Provide the [x, y] coordinate of the cell's center where the given text is located.  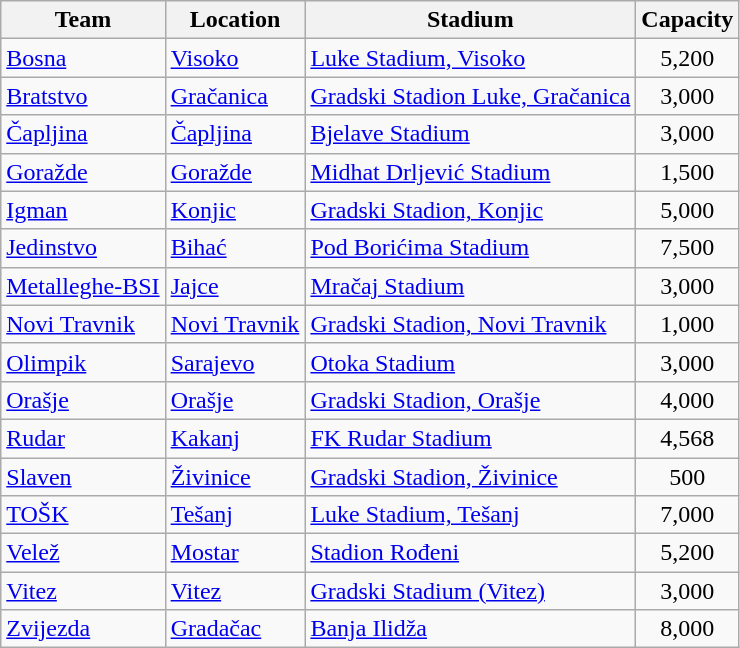
Gračanica [235, 96]
Otoka Stadium [470, 362]
1,500 [688, 172]
Gradski Stadion, Orašje [470, 400]
7,500 [688, 248]
Team [83, 20]
Location [235, 20]
Mračaj Stadium [470, 286]
Sarajevo [235, 362]
TOŠK [83, 515]
Gradski Stadion, Novi Travnik [470, 324]
Jajce [235, 286]
5,000 [688, 210]
Rudar [83, 438]
Banja Ilidža [470, 629]
Gradski Stadion Luke, Gračanica [470, 96]
Capacity [688, 20]
Velež [83, 553]
Bosna [83, 58]
4,000 [688, 400]
Živinice [235, 477]
Pod Borićima Stadium [470, 248]
Bratstvo [83, 96]
Midhat Drljević Stadium [470, 172]
Visoko [235, 58]
Tešanj [235, 515]
Gradski Stadion, Konjic [470, 210]
4,568 [688, 438]
Mostar [235, 553]
Luke Stadium, Tešanj [470, 515]
Igman [83, 210]
Stadium [470, 20]
Gradski Stadion, Živinice [470, 477]
Slaven [83, 477]
Metalleghe-BSI [83, 286]
Stadion Rođeni [470, 553]
FK Rudar Stadium [470, 438]
500 [688, 477]
7,000 [688, 515]
Kakanj [235, 438]
8,000 [688, 629]
Gradačac [235, 629]
Zvijezda [83, 629]
Konjic [235, 210]
Jedinstvo [83, 248]
Bjelave Stadium [470, 134]
1,000 [688, 324]
Bihać [235, 248]
Olimpik [83, 362]
Gradski Stadium (Vitez) [470, 591]
Luke Stadium, Visoko [470, 58]
